Determine the [x, y] coordinate at the center of the cell enclosing the given text.  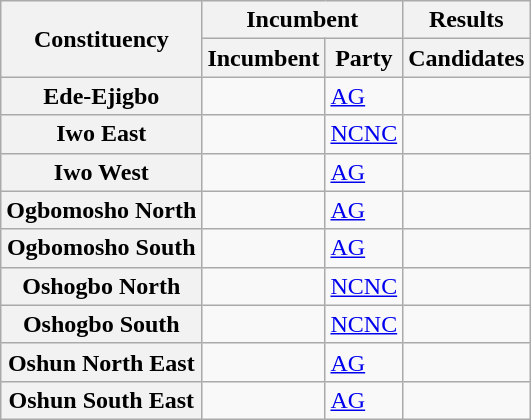
Oshogbo South [102, 324]
Oshun North East [102, 362]
Ede-Ejigbo [102, 96]
Oshun South East [102, 400]
Ogbomosho South [102, 248]
Results [466, 20]
Constituency [102, 39]
Oshogbo North [102, 286]
Party [364, 58]
Iwo West [102, 172]
Iwo East [102, 134]
Ogbomosho North [102, 210]
Candidates [466, 58]
